Provide the [x, y] coordinate of the cell's center where the given text is located.  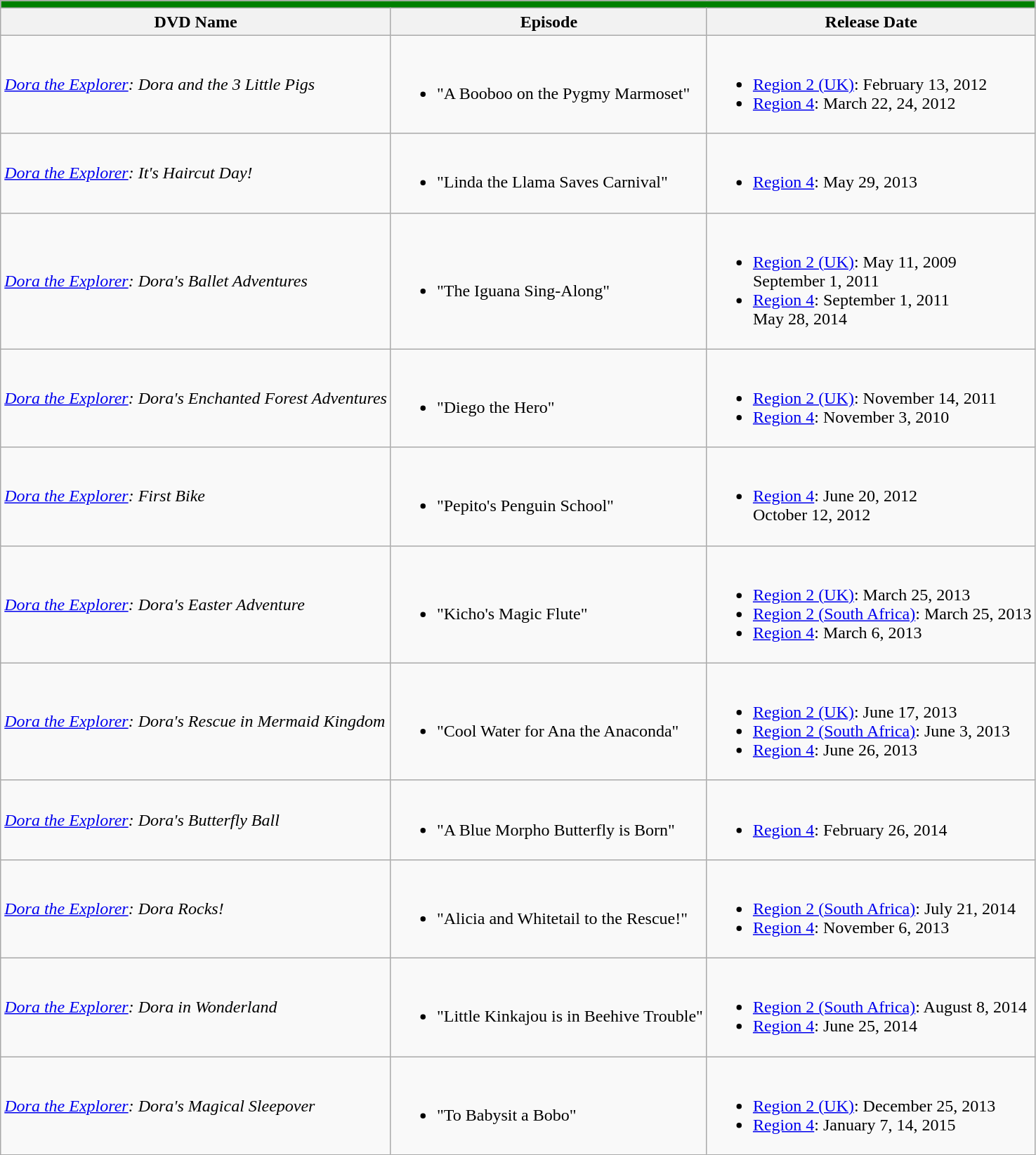
Episode [549, 22]
"Linda the Llama Saves Carnival" [549, 173]
Dora the Explorer: Dora's Magical Sleepover [196, 1105]
Release Date [871, 22]
Region 2 (UK): June 17, 2013Region 2 (South Africa): June 3, 2013Region 4: June 26, 2013 [871, 722]
"To Babysit a Bobo" [549, 1105]
Dora the Explorer: Dora's Butterfly Ball [196, 820]
"The Iguana Sing-Along" [549, 281]
Dora the Explorer: Dora and the 3 Little Pigs [196, 84]
Dora the Explorer: Dora's Enchanted Forest Adventures [196, 398]
Region 2 (UK): November 14, 2011Region 4: November 3, 2010 [871, 398]
"Alicia and Whitetail to the Rescue!" [549, 909]
Region 2 (UK): December 25, 2013Region 4: January 7, 14, 2015 [871, 1105]
"A Booboo on the Pygmy Marmoset" [549, 84]
"Little Kinkajou is in Beehive Trouble" [549, 1007]
DVD Name [196, 22]
Dora the Explorer: Dora Rocks! [196, 909]
Region 2 (UK): February 13, 2012Region 4: March 22, 24, 2012 [871, 84]
Region 2 (South Africa): July 21, 2014Region 4: November 6, 2013 [871, 909]
"Diego the Hero" [549, 398]
Dora the Explorer: First Bike [196, 496]
Dora the Explorer: It's Haircut Day! [196, 173]
Region 2 (UK): March 25, 2013Region 2 (South Africa): March 25, 2013Region 4: March 6, 2013 [871, 604]
Region 4: May 29, 2013 [871, 173]
Region 4: June 20, 2012October 12, 2012 [871, 496]
"A Blue Morpho Butterfly is Born" [549, 820]
"Pepito's Penguin School" [549, 496]
Region 2 (UK): May 11, 2009September 1, 2011Region 4: September 1, 2011May 28, 2014 [871, 281]
"Kicho's Magic Flute" [549, 604]
Dora the Explorer: Dora in Wonderland [196, 1007]
Dora the Explorer: Dora's Ballet Adventures [196, 281]
"Cool Water for Ana the Anaconda" [549, 722]
Region 2 (South Africa): August 8, 2014Region 4: June 25, 2014 [871, 1007]
Dora the Explorer: Dora's Easter Adventure [196, 604]
Dora the Explorer: Dora's Rescue in Mermaid Kingdom [196, 722]
Region 4: February 26, 2014 [871, 820]
